Detect which cell encompasses the target text, then output its [x, y] center coordinate. 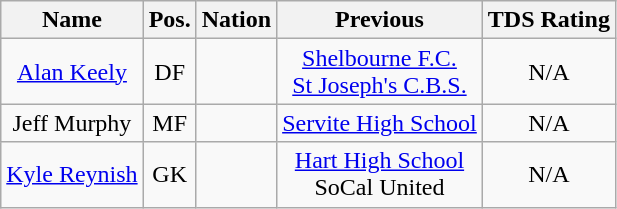
Servite High School [380, 123]
Name [72, 20]
TDS Rating [548, 20]
GK [170, 174]
Hart High SchoolSoCal United [380, 174]
Pos. [170, 20]
Alan Keely [72, 72]
Jeff Murphy [72, 123]
Kyle Reynish [72, 174]
Previous [380, 20]
DF [170, 72]
Shelbourne F.C.St Joseph's C.B.S. [380, 72]
Nation [236, 20]
MF [170, 123]
